Search for the cell housing the specified text and yield its (X, Y) center coordinate. 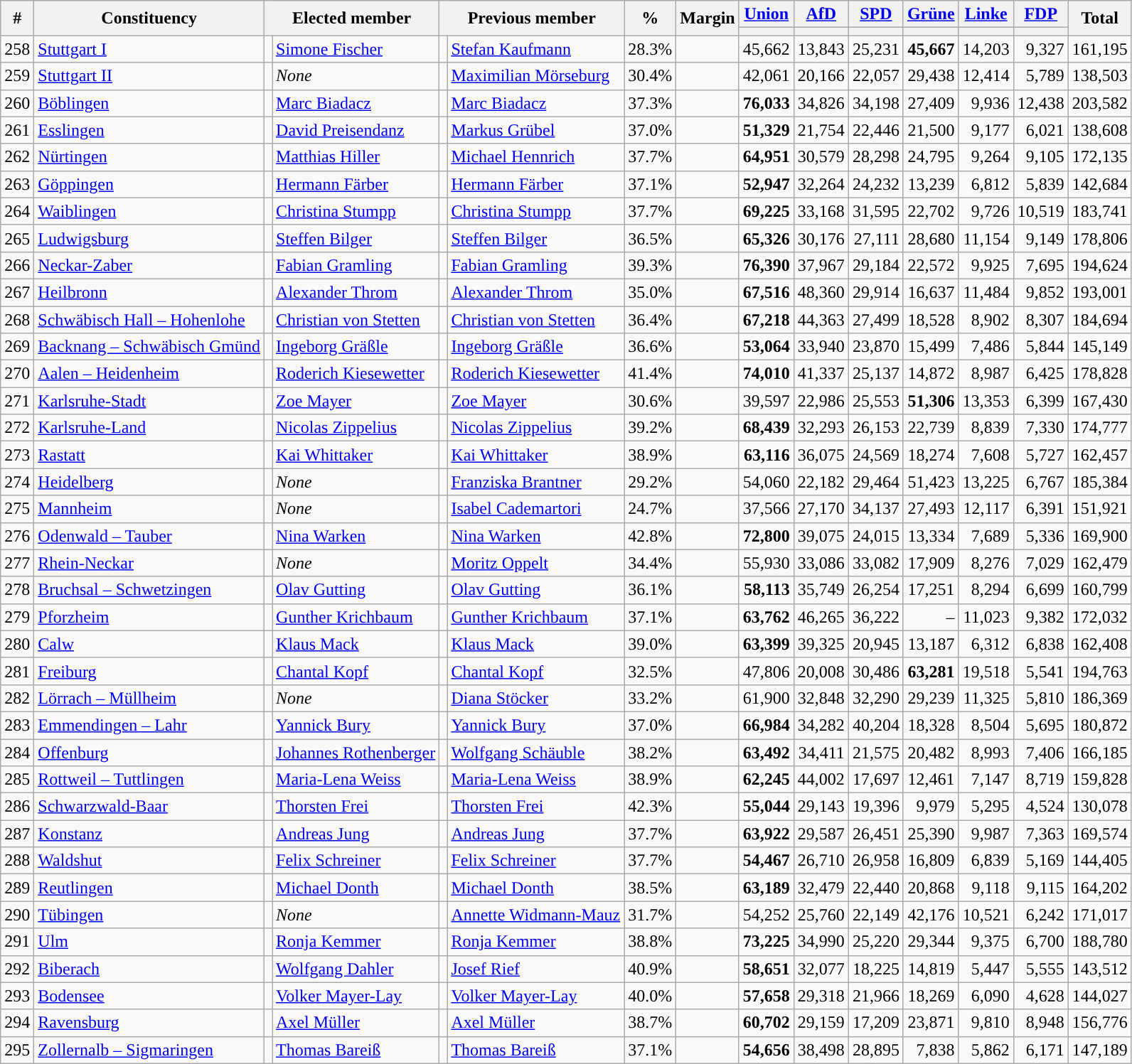
5,336 (1041, 536)
24,569 (876, 455)
7,689 (986, 536)
Union (767, 14)
# (17, 18)
21,966 (876, 996)
55,930 (767, 563)
289 (17, 888)
271 (17, 401)
32,293 (821, 428)
Heilbronn (149, 292)
11,484 (986, 292)
38.8% (650, 942)
39.3% (650, 265)
8,504 (986, 725)
37,566 (767, 509)
23,870 (876, 347)
174,777 (1099, 428)
33,940 (821, 347)
20,166 (821, 76)
20,008 (821, 671)
67,516 (767, 292)
6,021 (1041, 130)
39,325 (821, 644)
27,409 (931, 103)
% (650, 18)
63,281 (931, 671)
Moritz Oppelt (536, 563)
185,384 (1099, 482)
281 (17, 671)
39.0% (650, 644)
29,464 (876, 482)
33.2% (650, 698)
61,900 (767, 698)
14,819 (931, 969)
30,579 (821, 157)
272 (17, 428)
172,032 (1099, 617)
45,662 (767, 49)
22,986 (821, 401)
33,168 (821, 211)
19,396 (876, 807)
266 (17, 265)
32,848 (821, 698)
7,838 (931, 1050)
293 (17, 996)
9,810 (986, 1023)
5,844 (1041, 347)
74,010 (767, 374)
294 (17, 1023)
144,405 (1099, 861)
38.2% (650, 753)
Backnang – Schwäbisch Gmünd (149, 347)
9,726 (986, 211)
156,776 (1099, 1023)
32,290 (876, 698)
288 (17, 861)
Böblingen (149, 103)
54,252 (767, 915)
26,710 (821, 861)
27,111 (876, 238)
52,947 (767, 184)
171,017 (1099, 915)
48,360 (821, 292)
Heidelberg (149, 482)
9,375 (986, 942)
8,294 (986, 590)
17,251 (931, 590)
203,582 (1099, 103)
6,242 (1041, 915)
9,264 (986, 157)
25,390 (931, 834)
290 (17, 915)
6,399 (1041, 401)
194,624 (1099, 265)
36.6% (650, 347)
6,391 (1041, 509)
4,628 (1041, 996)
280 (17, 644)
29,438 (931, 76)
269 (17, 347)
34,282 (821, 725)
40.0% (650, 996)
9,115 (1041, 888)
63,189 (767, 888)
162,457 (1099, 455)
30.6% (650, 401)
7,695 (1041, 265)
Esslingen (149, 130)
40.9% (650, 969)
260 (17, 103)
46,265 (821, 617)
29,184 (876, 265)
42.8% (650, 536)
8,987 (986, 374)
Karlsruhe-Stadt (149, 401)
29,344 (931, 942)
63,399 (767, 644)
12,438 (1041, 103)
22,149 (876, 915)
183,741 (1099, 211)
68,439 (767, 428)
283 (17, 725)
David Preisendanz (356, 130)
44,363 (821, 319)
276 (17, 536)
32,479 (821, 888)
34,826 (821, 103)
28.3% (650, 49)
6,171 (1041, 1050)
18,328 (931, 725)
7,147 (986, 780)
– (931, 617)
5,695 (1041, 725)
282 (17, 698)
6,838 (1041, 644)
41.4% (650, 374)
19,518 (986, 671)
7,608 (986, 455)
21,500 (931, 130)
4,524 (1041, 807)
6,839 (986, 861)
143,512 (1099, 969)
Maximilian Mörseburg (536, 76)
Diana Stöcker (536, 698)
138,503 (1099, 76)
26,254 (876, 590)
54,060 (767, 482)
Margin (707, 18)
13,225 (986, 482)
162,408 (1099, 644)
Calw (149, 644)
34,198 (876, 103)
267 (17, 292)
27,499 (876, 319)
Offenburg (149, 753)
40,204 (876, 725)
Annette Widmann-Mauz (536, 915)
180,872 (1099, 725)
31.7% (650, 915)
9,987 (986, 834)
18,528 (931, 319)
33,082 (876, 563)
268 (17, 319)
6,700 (1041, 942)
27,493 (931, 509)
30.4% (650, 76)
Waldshut (149, 861)
38.7% (650, 1023)
AfD (821, 14)
Schwarzwald-Baar (149, 807)
6,699 (1041, 590)
18,269 (931, 996)
178,828 (1099, 374)
17,909 (931, 563)
169,900 (1099, 536)
18,274 (931, 455)
Schwäbisch Hall – Hohenlohe (149, 319)
265 (17, 238)
34.4% (650, 563)
47,806 (767, 671)
13,239 (931, 184)
Wolfgang Dahler (356, 969)
15,499 (931, 347)
29,318 (821, 996)
36.5% (650, 238)
8,307 (1041, 319)
13,334 (931, 536)
28,895 (876, 1050)
Michael Hennrich (536, 157)
32,264 (821, 184)
24,015 (876, 536)
42,176 (931, 915)
29,587 (821, 834)
262 (17, 157)
73,225 (767, 942)
178,806 (1099, 238)
275 (17, 509)
188,780 (1099, 942)
184,694 (1099, 319)
5,839 (1041, 184)
144,027 (1099, 996)
162,479 (1099, 563)
25,220 (876, 942)
39,075 (821, 536)
72,800 (767, 536)
12,117 (986, 509)
Elected member (351, 18)
5,727 (1041, 455)
65,326 (767, 238)
9,382 (1041, 617)
10,521 (986, 915)
36.4% (650, 319)
13,353 (986, 401)
58,651 (767, 969)
Pforzheim (149, 617)
34,990 (821, 942)
138,608 (1099, 130)
45,667 (931, 49)
11,154 (986, 238)
FDP (1041, 14)
Josef Rief (536, 969)
6,090 (986, 996)
Constituency (149, 18)
29,239 (931, 698)
60,702 (767, 1023)
279 (17, 617)
38.5% (650, 888)
14,203 (986, 49)
Rhein-Neckar (149, 563)
34,411 (821, 753)
284 (17, 753)
6,767 (1041, 482)
39.2% (650, 428)
35.0% (650, 292)
Emmendingen – Lahr (149, 725)
Konstanz (149, 834)
54,656 (767, 1050)
186,369 (1099, 698)
51,423 (931, 482)
36.1% (650, 590)
Ravensburg (149, 1023)
35,749 (821, 590)
6,812 (986, 184)
25,553 (876, 401)
14,872 (931, 374)
Lörrach – Müllheim (149, 698)
Franziska Brantner (536, 482)
67,218 (767, 319)
32.5% (650, 671)
26,958 (876, 861)
167,430 (1099, 401)
7,363 (1041, 834)
63,116 (767, 455)
62,245 (767, 780)
22,739 (931, 428)
Rottweil – Tuttlingen (149, 780)
5,541 (1041, 671)
Matthias Hiller (356, 157)
Ludwigsburg (149, 238)
Odenwald – Tauber (149, 536)
8,902 (986, 319)
Stuttgart II (149, 76)
159,828 (1099, 780)
18,225 (876, 969)
27,170 (821, 509)
Grüne (931, 14)
7,406 (1041, 753)
8,839 (986, 428)
11,023 (986, 617)
Previous member (532, 18)
29.2% (650, 482)
7,486 (986, 347)
9,149 (1041, 238)
26,451 (876, 834)
292 (17, 969)
22,057 (876, 76)
5,169 (1041, 861)
44,002 (821, 780)
22,702 (931, 211)
Biberach (149, 969)
9,327 (1041, 49)
Rastatt (149, 455)
Bodensee (149, 996)
21,575 (876, 753)
194,763 (1099, 671)
9,105 (1041, 157)
69,225 (767, 211)
261 (17, 130)
8,719 (1041, 780)
Zollernalb – Sigmaringen (149, 1050)
193,001 (1099, 292)
5,295 (986, 807)
29,143 (821, 807)
25,760 (821, 915)
Ulm (149, 942)
22,572 (931, 265)
34,137 (876, 509)
Wolfgang Schäuble (536, 753)
17,697 (876, 780)
Aalen – Heidenheim (149, 374)
29,159 (821, 1023)
274 (17, 482)
51,329 (767, 130)
9,852 (1041, 292)
29,914 (876, 292)
6,312 (986, 644)
160,799 (1099, 590)
9,979 (931, 807)
22,440 (876, 888)
42,061 (767, 76)
277 (17, 563)
9,177 (986, 130)
5,862 (986, 1050)
5,555 (1041, 969)
20,945 (876, 644)
20,482 (931, 753)
Total (1099, 18)
7,330 (1041, 428)
37,967 (821, 265)
8,948 (1041, 1023)
142,684 (1099, 184)
51,306 (931, 401)
42.3% (650, 807)
8,276 (986, 563)
161,195 (1099, 49)
Tübingen (149, 915)
23,871 (931, 1023)
16,809 (931, 861)
24.7% (650, 509)
66,984 (767, 725)
258 (17, 49)
Stefan Kaufmann (536, 49)
273 (17, 455)
130,078 (1099, 807)
Bruchsal – Schwetzingen (149, 590)
Markus Grübel (536, 130)
13,187 (931, 644)
26,153 (876, 428)
37.3% (650, 103)
24,232 (876, 184)
41,337 (821, 374)
264 (17, 211)
Simone Fischer (356, 49)
8,993 (986, 753)
5,810 (1041, 698)
36,075 (821, 455)
63,492 (767, 753)
38,498 (821, 1050)
Neckar-Zaber (149, 265)
263 (17, 184)
Isabel Cademartori (536, 509)
5,447 (986, 969)
17,209 (876, 1023)
Nürtingen (149, 157)
32,077 (821, 969)
31,595 (876, 211)
16,637 (931, 292)
285 (17, 780)
11,325 (986, 698)
Linke (986, 14)
286 (17, 807)
164,202 (1099, 888)
6,425 (1041, 374)
Freiburg (149, 671)
145,149 (1099, 347)
76,390 (767, 265)
147,189 (1099, 1050)
55,044 (767, 807)
58,113 (767, 590)
64,951 (767, 157)
28,680 (931, 238)
39,597 (767, 401)
7,029 (1041, 563)
28,298 (876, 157)
5,789 (1041, 76)
Mannheim (149, 509)
12,414 (986, 76)
169,574 (1099, 834)
291 (17, 942)
270 (17, 374)
9,925 (986, 265)
Waiblingen (149, 211)
Stuttgart I (149, 49)
9,118 (986, 888)
9,936 (986, 103)
Göppingen (149, 184)
76,033 (767, 103)
24,795 (931, 157)
33,086 (821, 563)
12,461 (931, 780)
22,446 (876, 130)
10,519 (1041, 211)
259 (17, 76)
Reutlingen (149, 888)
54,467 (767, 861)
63,922 (767, 834)
57,658 (767, 996)
13,843 (821, 49)
25,231 (876, 49)
53,064 (767, 347)
30,486 (876, 671)
172,135 (1099, 157)
Johannes Rothenberger (356, 753)
22,182 (821, 482)
21,754 (821, 130)
295 (17, 1050)
151,921 (1099, 509)
166,185 (1099, 753)
278 (17, 590)
25,137 (876, 374)
20,868 (931, 888)
36,222 (876, 617)
SPD (876, 14)
287 (17, 834)
30,176 (821, 238)
63,762 (767, 617)
Karlsruhe-Land (149, 428)
